Return the [x, y] coordinate for the center point of the cell that contains the specified text.  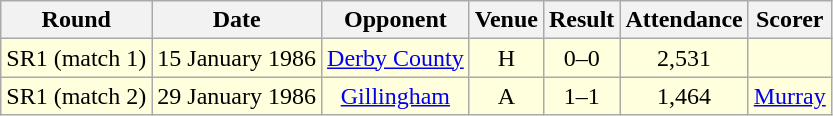
Result [581, 20]
29 January 1986 [237, 96]
Murray [790, 96]
2,531 [684, 58]
Venue [506, 20]
Gillingham [396, 96]
Round [76, 20]
A [506, 96]
Date [237, 20]
Attendance [684, 20]
SR1 (match 2) [76, 96]
0–0 [581, 58]
Scorer [790, 20]
SR1 (match 1) [76, 58]
H [506, 58]
1,464 [684, 96]
Opponent [396, 20]
Derby County [396, 58]
1–1 [581, 96]
15 January 1986 [237, 58]
